From the cell containing the given text, extract its center point as (x, y) coordinate. 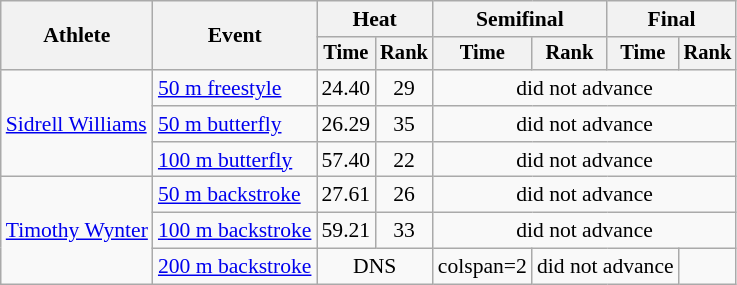
33 (404, 231)
DNS (374, 267)
50 m freestyle (235, 88)
Semifinal (520, 19)
Final (672, 19)
Event (235, 36)
59.21 (346, 231)
35 (404, 124)
22 (404, 160)
29 (404, 88)
26 (404, 195)
100 m butterfly (235, 160)
colspan=2 (482, 267)
100 m backstroke (235, 231)
50 m backstroke (235, 195)
26.29 (346, 124)
27.61 (346, 195)
Sidrell Williams (77, 124)
50 m butterfly (235, 124)
Athlete (77, 36)
Heat (374, 19)
Timothy Wynter (77, 230)
200 m backstroke (235, 267)
57.40 (346, 160)
24.40 (346, 88)
